Extract the (X, Y) coordinate from the center of the cell holding the provided text.  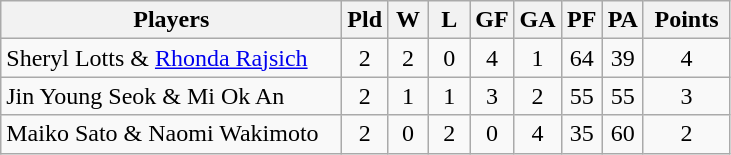
W (408, 20)
Maiko Sato & Naomi Wakimoto (172, 134)
Pld (365, 20)
60 (622, 134)
Sheryl Lotts & Rhonda Rajsich (172, 58)
Jin Young Seok & Mi Ok An (172, 96)
Points (686, 20)
39 (622, 58)
L (450, 20)
PA (622, 20)
GA (538, 20)
Players (172, 20)
GF (492, 20)
64 (582, 58)
35 (582, 134)
PF (582, 20)
